Search for the cell housing the specified text and yield its (X, Y) center coordinate. 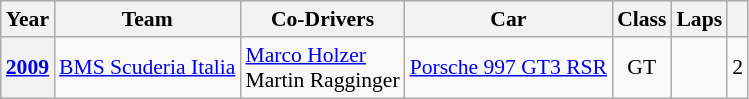
GT (642, 68)
2 (738, 68)
Car (508, 19)
BMS Scuderia Italia (147, 68)
Marco Holzer Martin Ragginger (322, 68)
2009 (28, 68)
Year (28, 19)
Laps (699, 19)
Class (642, 19)
Porsche 997 GT3 RSR (508, 68)
Team (147, 19)
Co-Drivers (322, 19)
